Return the (X, Y) coordinate for the center point of the cell that contains the specified text.  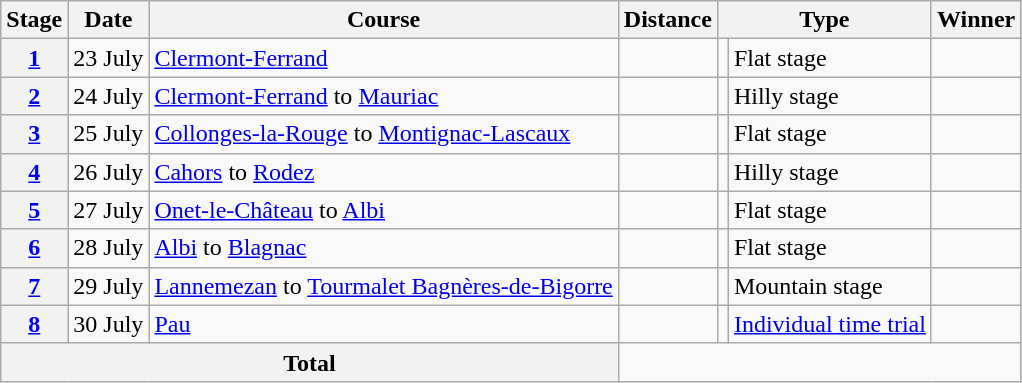
Lannemezan to Tourmalet Bagnères-de-Bigorre (384, 286)
Cahors to Rodez (384, 172)
Collonges-la-Rouge to Montignac-Lascaux (384, 134)
5 (34, 210)
30 July (108, 324)
23 July (108, 58)
7 (34, 286)
1 (34, 58)
Mountain stage (830, 286)
8 (34, 324)
28 July (108, 248)
29 July (108, 286)
Clermont-Ferrand to Mauriac (384, 96)
2 (34, 96)
Date (108, 20)
24 July (108, 96)
Total (310, 362)
26 July (108, 172)
Onet-le-Château to Albi (384, 210)
Stage (34, 20)
Course (384, 20)
3 (34, 134)
27 July (108, 210)
Type (824, 20)
Winner (976, 20)
4 (34, 172)
Individual time trial (830, 324)
Distance (668, 20)
Albi to Blagnac (384, 248)
25 July (108, 134)
6 (34, 248)
Clermont-Ferrand (384, 58)
Pau (384, 324)
